Extract the (X, Y) coordinate from the center of the cell holding the provided text.  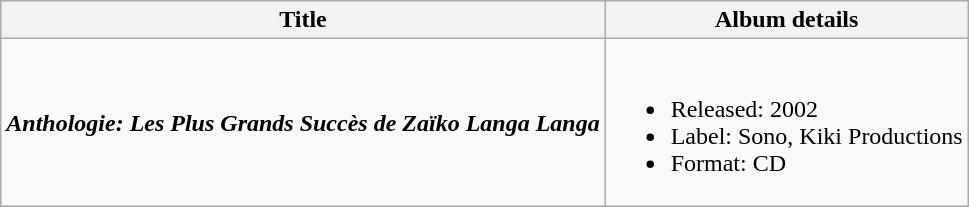
Anthologie: Les Plus Grands Succès de Zaïko Langa Langa (303, 122)
Album details (786, 20)
Title (303, 20)
Released: 2002Label: Sono, Kiki ProductionsFormat: CD (786, 122)
